Extract the [X, Y] coordinate from the center of the cell holding the provided text.  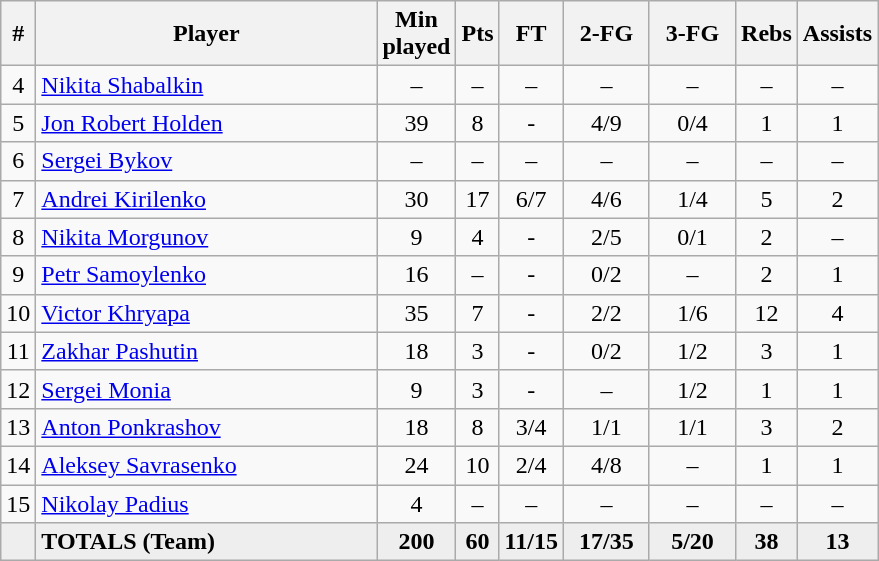
Nikolay Padius [206, 503]
6 [18, 161]
0/4 [692, 123]
11 [18, 351]
6/7 [531, 199]
Aleksey Savrasenko [206, 465]
200 [416, 542]
Anton Ponkrashov [206, 427]
2/4 [531, 465]
Min played [416, 34]
3/4 [531, 427]
17 [478, 199]
1/6 [692, 313]
Victor Khryapa [206, 313]
Assists [837, 34]
2/5 [606, 237]
# [18, 34]
4/8 [606, 465]
24 [416, 465]
17/35 [606, 542]
5/20 [692, 542]
Pts [478, 34]
Andrei Kirilenko [206, 199]
15 [18, 503]
0/1 [692, 237]
11/15 [531, 542]
35 [416, 313]
39 [416, 123]
4/6 [606, 199]
3-FG [692, 34]
Player [206, 34]
Sergei Bykov [206, 161]
30 [416, 199]
Jon Robert Holden [206, 123]
38 [767, 542]
Nikita Shabalkin [206, 85]
Petr Samoylenko [206, 275]
Nikita Morgunov [206, 237]
60 [478, 542]
Rebs [767, 34]
Zakhar Pashutin [206, 351]
2-FG [606, 34]
Sergei Monia [206, 389]
14 [18, 465]
TOTALS (Team) [206, 542]
2/2 [606, 313]
FT [531, 34]
1/4 [692, 199]
4/9 [606, 123]
16 [416, 275]
